Locate the cell with the specified text and output its (X, Y) center coordinate. 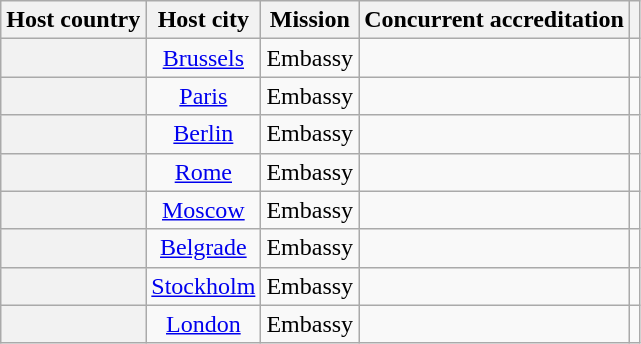
Rome (204, 172)
Moscow (204, 210)
Paris (204, 96)
Brussels (204, 58)
Host city (204, 20)
Mission (310, 20)
Stockholm (204, 286)
Berlin (204, 134)
Belgrade (204, 248)
Host country (74, 20)
Concurrent accreditation (494, 20)
London (204, 324)
